Provide the [X, Y] coordinate of the cell's center where the given text is located.  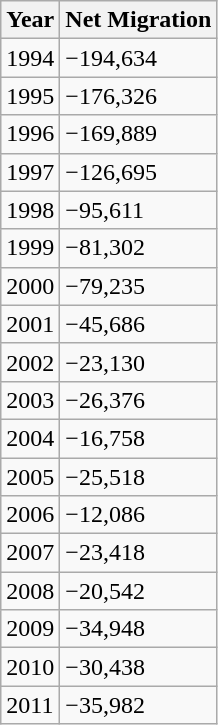
−169,889 [138, 134]
2010 [30, 667]
−45,686 [138, 324]
−126,695 [138, 172]
1996 [30, 134]
−26,376 [138, 400]
1994 [30, 58]
2007 [30, 553]
−30,438 [138, 667]
2005 [30, 477]
−23,418 [138, 553]
−81,302 [138, 248]
2001 [30, 324]
1999 [30, 248]
−20,542 [138, 591]
1997 [30, 172]
2003 [30, 400]
−16,758 [138, 438]
2009 [30, 629]
Net Migration [138, 20]
−34,948 [138, 629]
Year [30, 20]
1995 [30, 96]
−176,326 [138, 96]
2002 [30, 362]
2004 [30, 438]
−95,611 [138, 210]
2008 [30, 591]
−12,086 [138, 515]
2000 [30, 286]
−25,518 [138, 477]
−23,130 [138, 362]
2006 [30, 515]
−79,235 [138, 286]
−194,634 [138, 58]
2011 [30, 705]
−35,982 [138, 705]
1998 [30, 210]
